Return the [X, Y] coordinate for the center point of the cell that contains the specified text.  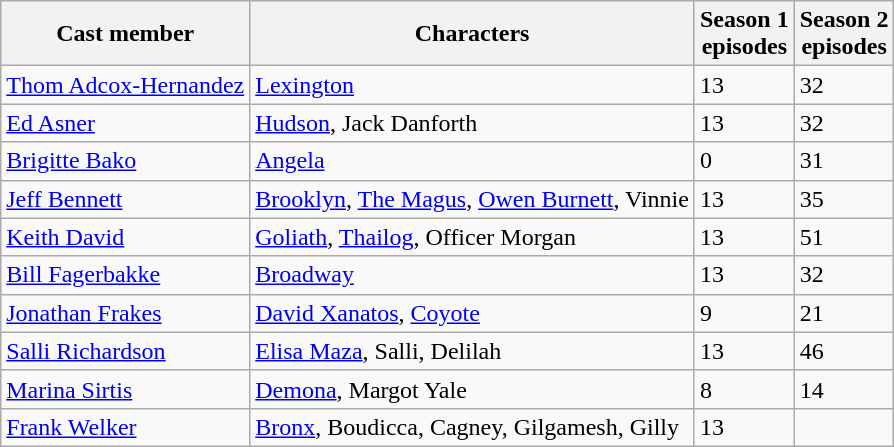
Keith David [126, 237]
Demona, Margot Yale [472, 389]
Brigitte Bako [126, 161]
Cast member [126, 34]
0 [744, 161]
31 [844, 161]
Elisa Maza, Salli, Delilah [472, 351]
Salli Richardson [126, 351]
Season 1episodes [744, 34]
Brooklyn, The Magus, Owen Burnett, Vinnie [472, 199]
Angela [472, 161]
Jonathan Frakes [126, 313]
Season 2episodes [844, 34]
Ed Asner [126, 123]
Broadway [472, 275]
Thom Adcox-Hernandez [126, 85]
21 [844, 313]
Lexington [472, 85]
Marina Sirtis [126, 389]
46 [844, 351]
Characters [472, 34]
Frank Welker [126, 427]
8 [744, 389]
Jeff Bennett [126, 199]
Goliath, Thailog, Officer Morgan [472, 237]
14 [844, 389]
35 [844, 199]
Bronx, Boudicca, Cagney, Gilgamesh, Gilly [472, 427]
51 [844, 237]
Bill Fagerbakke [126, 275]
9 [744, 313]
Hudson, Jack Danforth [472, 123]
David Xanatos, Coyote [472, 313]
